Extract the (X, Y) coordinate from the center of the cell holding the provided text.  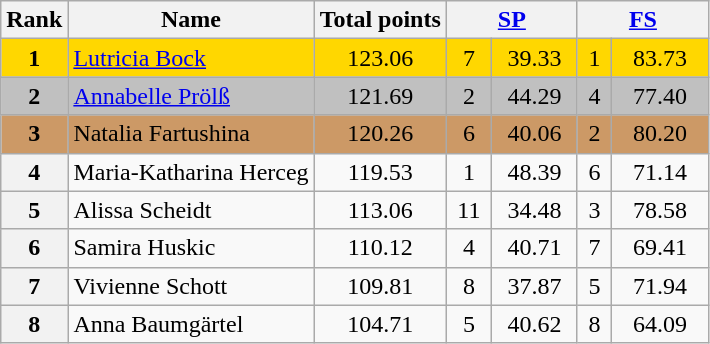
40.06 (534, 134)
34.48 (534, 210)
44.29 (534, 96)
120.26 (380, 134)
119.53 (380, 172)
39.33 (534, 58)
121.69 (380, 96)
40.62 (534, 324)
Annabelle Prölß (191, 96)
Name (191, 20)
11 (468, 210)
40.71 (534, 248)
Vivienne Schott (191, 286)
109.81 (380, 286)
SP (512, 20)
113.06 (380, 210)
123.06 (380, 58)
64.09 (660, 324)
110.12 (380, 248)
104.71 (380, 324)
Maria-Katharina Herceg (191, 172)
Anna Baumgärtel (191, 324)
Total points (380, 20)
48.39 (534, 172)
Lutricia Bock (191, 58)
77.40 (660, 96)
78.58 (660, 210)
Alissa Scheidt (191, 210)
Samira Huskic (191, 248)
Rank (34, 20)
71.14 (660, 172)
Natalia Fartushina (191, 134)
FS (642, 20)
80.20 (660, 134)
71.94 (660, 286)
83.73 (660, 58)
37.87 (534, 286)
69.41 (660, 248)
